Capture the cell that displays the provided text and extract its [X, Y] central coordinate. 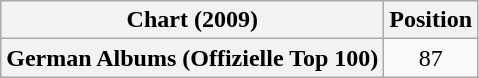
87 [431, 58]
Chart (2009) [192, 20]
Position [431, 20]
German Albums (Offizielle Top 100) [192, 58]
